Return [X, Y] of the center of cell containing provided text 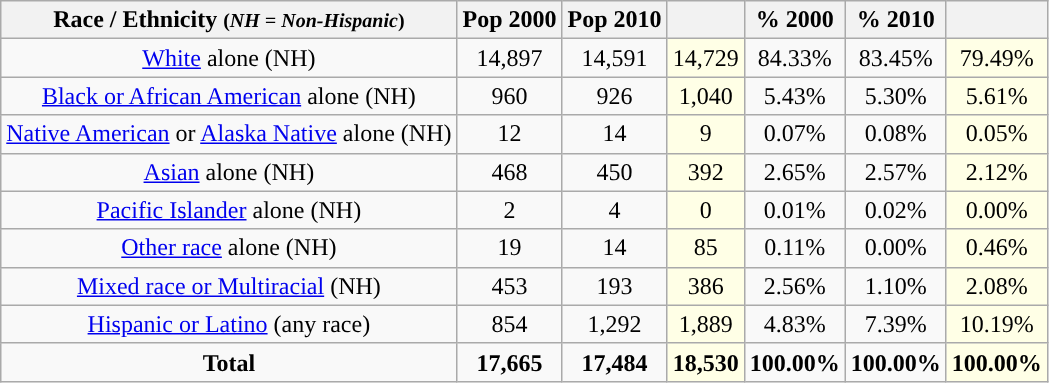
83.45% [896, 58]
854 [510, 324]
4.83% [794, 324]
2.65% [794, 172]
960 [510, 96]
Total [229, 362]
Native American or Alaska Native alone (NH) [229, 134]
84.33% [794, 58]
392 [706, 172]
% 2000 [794, 20]
1.10% [896, 286]
18,530 [706, 362]
5.43% [794, 96]
0 [706, 210]
White alone (NH) [229, 58]
Asian alone (NH) [229, 172]
% 2010 [896, 20]
5.61% [996, 96]
468 [510, 172]
7.39% [896, 324]
2.57% [896, 172]
14,729 [706, 58]
5.30% [896, 96]
17,665 [510, 362]
926 [614, 96]
453 [510, 286]
17,484 [614, 362]
386 [706, 286]
Pacific Islander alone (NH) [229, 210]
0.02% [896, 210]
450 [614, 172]
Pop 2010 [614, 20]
9 [706, 134]
12 [510, 134]
1,040 [706, 96]
0.46% [996, 248]
19 [510, 248]
1,889 [706, 324]
0.01% [794, 210]
2.08% [996, 286]
1,292 [614, 324]
0.07% [794, 134]
Race / Ethnicity (NH = Non-Hispanic) [229, 20]
14,591 [614, 58]
Other race alone (NH) [229, 248]
Black or African American alone (NH) [229, 96]
2 [510, 210]
Hispanic or Latino (any race) [229, 324]
Pop 2000 [510, 20]
0.05% [996, 134]
0.08% [896, 134]
2.12% [996, 172]
Mixed race or Multiracial (NH) [229, 286]
79.49% [996, 58]
10.19% [996, 324]
14,897 [510, 58]
4 [614, 210]
193 [614, 286]
85 [706, 248]
0.11% [794, 248]
2.56% [794, 286]
